Pinpoint the cell where the given text exists, returning its [X, Y] midpoint coordinate. 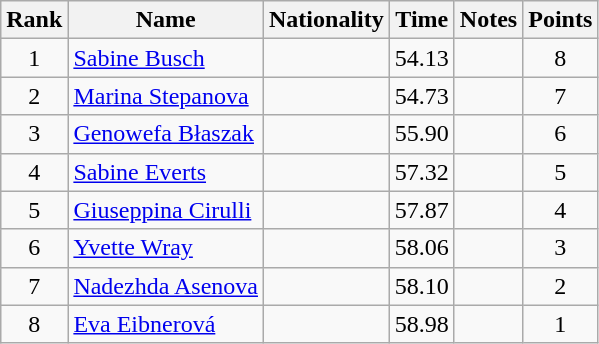
Eva Eibnerová [166, 324]
Giuseppina Cirulli [166, 210]
58.10 [422, 286]
Time [422, 20]
57.87 [422, 210]
55.90 [422, 134]
Name [166, 20]
58.06 [422, 248]
54.73 [422, 96]
Nadezhda Asenova [166, 286]
Marina Stepanova [166, 96]
Nationality [327, 20]
Notes [488, 20]
Genowefa Błaszak [166, 134]
Sabine Everts [166, 172]
Points [560, 20]
Sabine Busch [166, 58]
58.98 [422, 324]
57.32 [422, 172]
54.13 [422, 58]
Yvette Wray [166, 248]
Rank [34, 20]
